Scan for the cell matching the given text and deliver its (X, Y) coordinate at center. 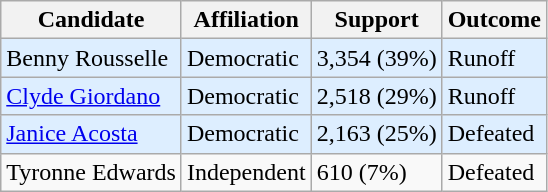
610 (7%) (376, 172)
Independent (246, 172)
Janice Acosta (92, 134)
Support (376, 20)
Tyronne Edwards (92, 172)
3,354 (39%) (376, 58)
Outcome (494, 20)
2,518 (29%) (376, 96)
Candidate (92, 20)
Benny Rousselle (92, 58)
Affiliation (246, 20)
2,163 (25%) (376, 134)
Clyde Giordano (92, 96)
